From the cell containing the given text, extract its center point as [X, Y] coordinate. 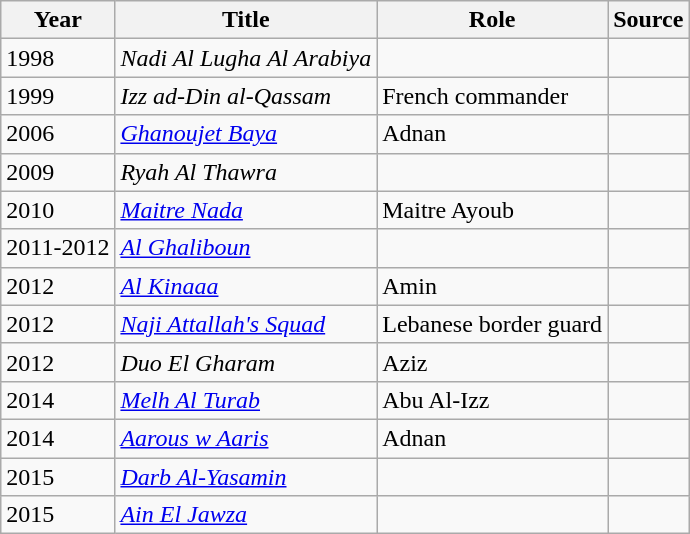
Ryah Al Thawra [246, 172]
Al Kinaaa [246, 286]
Title [246, 20]
Duo El Gharam [246, 362]
Abu Al-Izz [492, 400]
Naji Attallah's Squad [246, 324]
Ghanoujet Baya [246, 134]
Melh Al Turab [246, 400]
Aarous w Aaris [246, 438]
Ain El Jawza [246, 515]
Darb Al-Yasamin [246, 477]
Source [648, 20]
Nadi Al Lugha Al Arabiya [246, 58]
Maitre Nada [246, 210]
1999 [58, 96]
Maitre Ayoub [492, 210]
2009 [58, 172]
Role [492, 20]
Aziz [492, 362]
Year [58, 20]
French commander [492, 96]
2006 [58, 134]
Lebanese border guard [492, 324]
Izz ad-Din al-Qassam [246, 96]
1998 [58, 58]
Amin [492, 286]
2010 [58, 210]
2011-2012 [58, 248]
Al Ghaliboun [246, 248]
